Extract the [X, Y] coordinate from the center of the cell holding the provided text.  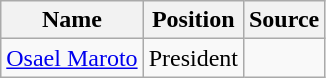
Osael Maroto [72, 58]
Source [284, 20]
Position [193, 20]
Name [72, 20]
President [193, 58]
